Search for the cell housing the specified text and yield its (X, Y) center coordinate. 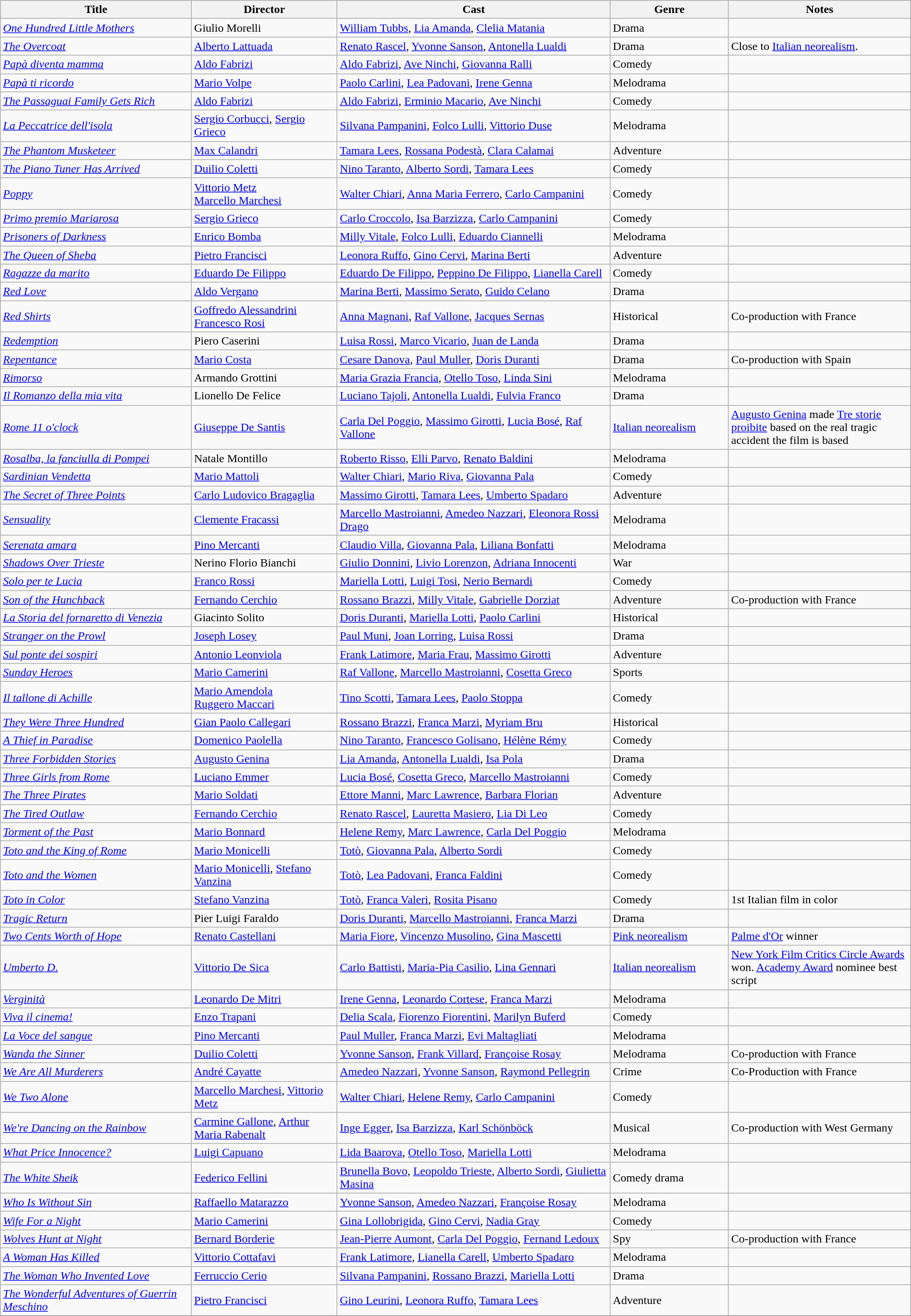
Sports (669, 673)
Max Calandri (264, 150)
Leonora Ruffo, Gino Cervi, Marina Berti (474, 255)
Frank Latimore, Lianella Carell, Umberto Spadaro (474, 1257)
Tamara Lees, Rossana Podestà, Clara Calamai (474, 150)
Luigi Capuano (264, 1153)
The Secret of Three Points (96, 495)
Sergio Grieco (264, 218)
Sardinian Vendetta (96, 477)
Stefano Vanzina (264, 899)
Aldo Vergano (264, 292)
Natale Montillo (264, 458)
Luciano Tajoli, Antonella Lualdi, Fulvia Franco (474, 396)
Red Love (96, 292)
Anna Magnani, Raf Vallone, Jacques Sernas (474, 316)
Viva il cinema! (96, 1017)
They Were Three Hundred (96, 722)
Nino Taranto, Francesco Golisano, Hélène Rémy (474, 740)
Brunella Bovo, Leopoldo Trieste, Alberto Sordi, Giulietta Masina (474, 1177)
Close to Italian neorealism. (820, 46)
We Are All Murderers (96, 1072)
Joseph Losey (264, 636)
Sunday Heroes (96, 673)
Co-production with West Germany (820, 1128)
Tino Scotti, Tamara Lees, Paolo Stoppa (474, 698)
Yvonne Sanson, Amedeo Nazzari, Françoise Rosay (474, 1202)
Ragazze da marito (96, 273)
Mario Bonnard (264, 832)
Rome 11 o'clock (96, 427)
Musical (669, 1128)
Aldo Fabrizi, Ave Ninchi, Giovanna Ralli (474, 64)
Sergio Corbucci, Sergio Grieco (264, 126)
Doris Duranti, Marcello Mastroianni, Franca Marzi (474, 918)
Serenata amara (96, 544)
Genre (669, 10)
Nino Taranto, Alberto Sordi, Tamara Lees (474, 169)
Enrico Bomba (264, 236)
Doris Duranti, Mariella Lotti, Paolo Carlini (474, 618)
Renato Rascel, Lauretta Masiero, Lia Di Leo (474, 813)
Lionello De Felice (264, 396)
Claudio Villa, Giovanna Pala, Liliana Bonfatti (474, 544)
Three Forbidden Stories (96, 759)
Comedy drama (669, 1177)
Giacinto Solito (264, 618)
Lucia Bosé, Cosetta Greco, Marcello Mastroianni (474, 777)
Co-Production with France (820, 1072)
Redemption (96, 341)
We Two Alone (96, 1096)
Toto and the Women (96, 874)
Gino Leurini, Leonora Ruffo, Tamara Lees (474, 1300)
The Wonderful Adventures of Guerrin Meschino (96, 1300)
Roberto Risso, Elli Parvo, Renato Baldini (474, 458)
Inge Egger, Isa Barzizza, Karl Schönböck (474, 1128)
Marina Berti, Massimo Serato, Guido Celano (474, 292)
The Tired Outlaw (96, 813)
Lia Amanda, Antonella Lualdi, Isa Pola (474, 759)
Piero Caserini (264, 341)
Shadows Over Trieste (96, 563)
Two Cents Worth of Hope (96, 936)
Rosalba, la fanciulla di Pompei (96, 458)
Luisa Rossi, Marco Vicario, Juan de Landa (474, 341)
Spy (669, 1239)
Crime (669, 1072)
Mario Costa (264, 359)
Maria Fiore, Vincenzo Musolino, Gina Mascetti (474, 936)
Pink neorealism (669, 936)
Gian Paolo Callegari (264, 722)
Enzo Trapani (264, 1017)
Vittorio De Sica (264, 968)
Carmine Gallone, Arthur Maria Rabenalt (264, 1128)
Walter Chiari, Helene Remy, Carlo Campanini (474, 1096)
Frank Latimore, Maria Frau, Massimo Girotti (474, 654)
Il tallone di Achille (96, 698)
Mario Monicelli, Stefano Vanzina (264, 874)
Toto in Color (96, 899)
Toto and the King of Rome (96, 850)
Luciano Emmer (264, 777)
Mario Mattoli (264, 477)
Repentance (96, 359)
New York Film Critics Circle Awards won. Academy Award nominee best script (820, 968)
1st Italian film in color (820, 899)
Notes (820, 10)
Giulio Morelli (264, 28)
Carla Del Poggio, Massimo Girotti, Lucia Bosé, Raf Vallone (474, 427)
Gina Lollobrigida, Gino Cervi, Nadia Gray (474, 1220)
Mariella Lotti, Luigi Tosi, Nerio Bernardi (474, 581)
Director (264, 10)
Solo per te Lucia (96, 581)
Domenico Paolella (264, 740)
Torment of the Past (96, 832)
Goffredo Alessandrini Francesco Rosi (264, 316)
Franco Rossi (264, 581)
Mario Soldati (264, 795)
Silvana Pampanini, Rossano Brazzi, Mariella Lotti (474, 1276)
Paul Muller, Franca Marzi, Evi Maltagliati (474, 1035)
Giuseppe De Santis (264, 427)
Irene Genna, Leonardo Cortese, Franca Marzi (474, 999)
Alberto Lattuada (264, 46)
Pier Luigi Faraldo (264, 918)
Walter Chiari, Mario Riva, Giovanna Pala (474, 477)
Paolo Carlini, Lea Padovani, Irene Genna (474, 83)
Antonio Leonviola (264, 654)
What Price Innocence? (96, 1153)
Tragic Return (96, 918)
Aldo Fabrizi, Erminio Macario, Ave Ninchi (474, 101)
Raf Vallone, Marcello Mastroianni, Cosetta Greco (474, 673)
Vittorio Cottafavi (264, 1257)
One Hundred Little Mothers (96, 28)
Poppy (96, 193)
William Tubbs, Lia Amanda, Clelia Matania (474, 28)
Rossano Brazzi, Franca Marzi, Myriam Bru (474, 722)
Wife For a Night (96, 1220)
The Passaguai Family Gets Rich (96, 101)
Helene Remy, Marc Lawrence, Carla Del Poggio (474, 832)
The Woman Who Invented Love (96, 1276)
The White Sheik (96, 1177)
We're Dancing on the Rainbow (96, 1128)
The Overcoat (96, 46)
A Thief in Paradise (96, 740)
Eduardo De Filippo, Peppino De Filippo, Lianella Carell (474, 273)
Augusto Genina (264, 759)
Mario Monicelli (264, 850)
The Phantom Musketeer (96, 150)
Palme d'Or winner (820, 936)
Paul Muni, Joan Lorring, Luisa Rossi (474, 636)
Primo premio Mariarosa (96, 218)
Prisoners of Darkness (96, 236)
Renato Castellani (264, 936)
Stranger on the Prowl (96, 636)
Massimo Girotti, Tamara Lees, Umberto Spadaro (474, 495)
Eduardo De Filippo (264, 273)
Carlo Battisti, Maria-Pia Casilio, Lina Gennari (474, 968)
Son of the Hunchback (96, 599)
Totò, Franca Valeri, Rosita Pisano (474, 899)
Sul ponte dei sospiri (96, 654)
Verginità (96, 999)
The Three Pirates (96, 795)
Marcello Marchesi, Vittorio Metz (264, 1096)
Clemente Fracassi (264, 520)
Augusto Genina made Tre storie proibite based on the real tragic accident the film is based (820, 427)
Rossano Brazzi, Milly Vitale, Gabrielle Dorziat (474, 599)
Who Is Without Sin (96, 1202)
Title (96, 10)
Ettore Manni, Marc Lawrence, Barbara Florian (474, 795)
Mario Volpe (264, 83)
Federico Fellini (264, 1177)
Yvonne Sanson, Frank Villard, Françoise Rosay (474, 1054)
Leonardo De Mitri (264, 999)
Jean-Pierre Aumont, Carla Del Poggio, Fernand Ledoux (474, 1239)
Raffaello Matarazzo (264, 1202)
Giulio Donnini, Livio Lorenzon, Adriana Innocenti (474, 563)
Bernard Borderie (264, 1239)
Nerino Florio Bianchi (264, 563)
Ferruccio Cerio (264, 1276)
Cast (474, 10)
Armando Grottini (264, 378)
Walter Chiari, Anna Maria Ferrero, Carlo Campanini (474, 193)
Wanda the Sinner (96, 1054)
Rimorso (96, 378)
Carlo Ludovico Bragaglia (264, 495)
Milly Vitale, Folco Lulli, Eduardo Ciannelli (474, 236)
La Voce del sangue (96, 1035)
Wolves Hunt at Night (96, 1239)
Marcello Mastroianni, Amedeo Nazzari, Eleonora Rossi Drago (474, 520)
Mario AmendolaRuggero Maccari (264, 698)
A Woman Has Killed (96, 1257)
La Peccatrice dell'isola (96, 126)
Delia Scala, Fiorenzo Fiorentini, Marilyn Buferd (474, 1017)
Umberto D. (96, 968)
Cesare Danova, Paul Muller, Doris Duranti (474, 359)
Il Romanzo della mia vita (96, 396)
Maria Grazia Francia, Otello Toso, Linda Sini (474, 378)
La Storia del fornaretto di Venezia (96, 618)
Silvana Pampanini, Folco Lulli, Vittorio Duse (474, 126)
Vittorio Metz Marcello Marchesi (264, 193)
André Cayatte (264, 1072)
Lida Baarova, Otello Toso, Mariella Lotti (474, 1153)
Papà diventa mamma (96, 64)
Amedeo Nazzari, Yvonne Sanson, Raymond Pellegrin (474, 1072)
Totò, Giovanna Pala, Alberto Sordi (474, 850)
Papà ti ricordo (96, 83)
The Queen of Sheba (96, 255)
The Piano Tuner Has Arrived (96, 169)
War (669, 563)
Renato Rascel, Yvonne Sanson, Antonella Lualdi (474, 46)
Totò, Lea Padovani, Franca Faldini (474, 874)
Carlo Croccolo, Isa Barzizza, Carlo Campanini (474, 218)
Red Shirts (96, 316)
Sensuality (96, 520)
Co-production with Spain (820, 359)
Three Girls from Rome (96, 777)
